For the text-containing cell, return its midpoint in [x, y] coordinate format. 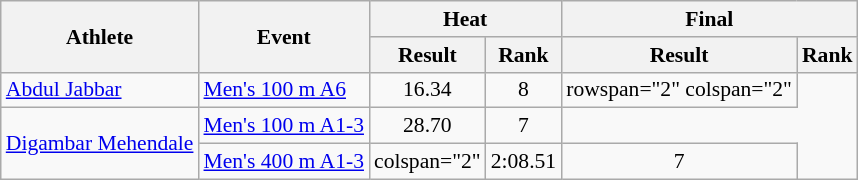
16.34 [428, 90]
colspan="2" [428, 162]
Athlete [100, 36]
Men's 400 m A1-3 [284, 162]
28.70 [428, 126]
Event [284, 36]
Abdul Jabbar [100, 90]
2:08.51 [524, 162]
Digambar Mehendale [100, 144]
Final [709, 19]
Men's 100 m A6 [284, 90]
8 [524, 90]
rowspan="2" colspan="2" [679, 90]
Men's 100 m A1-3 [284, 126]
Heat [465, 19]
